Extract the [X, Y] coordinate from the center of the cell holding the provided text.  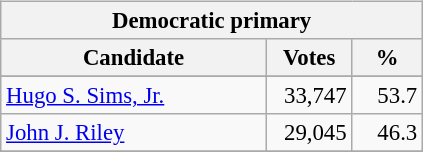
Hugo S. Sims, Jr. [134, 96]
John J. Riley [134, 133]
29,045 [309, 133]
% [388, 58]
46.3 [388, 133]
53.7 [388, 96]
Candidate [134, 58]
Democratic primary [212, 21]
Votes [309, 58]
33,747 [309, 96]
